Locate the cell with the specified text and output its [x, y] center coordinate. 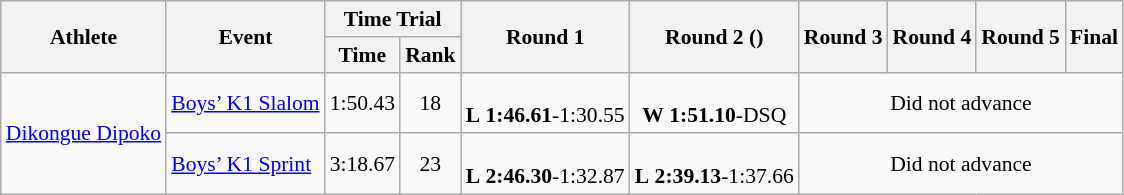
Rank [430, 55]
3:18.67 [362, 164]
Round 3 [844, 36]
Time Trial [393, 19]
Event [245, 36]
Time [362, 55]
Athlete [84, 36]
Round 5 [1020, 36]
Final [1094, 36]
23 [430, 164]
18 [430, 102]
Boys’ K1 Slalom [245, 102]
L 1:46.61-1:30.55 [546, 102]
L 2:39.13-1:37.66 [714, 164]
Boys’ K1 Sprint [245, 164]
Dikongue Dipoko [84, 133]
1:50.43 [362, 102]
Round 1 [546, 36]
L 2:46.30-1:32.87 [546, 164]
W 1:51.10-DSQ [714, 102]
Round 2 () [714, 36]
Round 4 [932, 36]
